Find where the given text appears and provide that cell's center as [X, Y] coordinate. 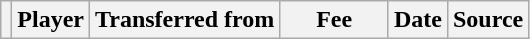
Source [488, 20]
Transferred from [185, 20]
Date [418, 20]
Player [51, 20]
Fee [334, 20]
